Extract the (X, Y) coordinate from the center of the cell holding the provided text.  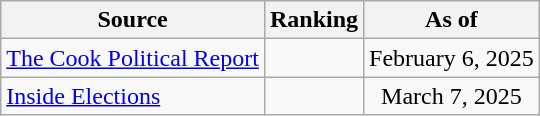
March 7, 2025 (452, 96)
The Cook Political Report (133, 58)
February 6, 2025 (452, 58)
Inside Elections (133, 96)
Ranking (314, 20)
Source (133, 20)
As of (452, 20)
